Detect which cell encompasses the target text, then output its [x, y] center coordinate. 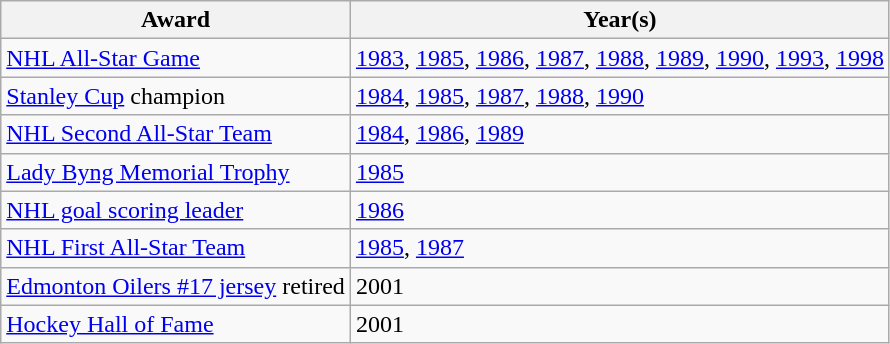
NHL All-Star Game [176, 58]
Stanley Cup champion [176, 96]
NHL goal scoring leader [176, 210]
Year(s) [620, 20]
1986 [620, 210]
1985 [620, 172]
1985, 1987 [620, 248]
NHL Second All-Star Team [176, 134]
NHL First All-Star Team [176, 248]
Edmonton Oilers #17 jersey retired [176, 286]
Lady Byng Memorial Trophy [176, 172]
Award [176, 20]
1983, 1985, 1986, 1987, 1988, 1989, 1990, 1993, 1998 [620, 58]
Hockey Hall of Fame [176, 324]
1984, 1985, 1987, 1988, 1990 [620, 96]
1984, 1986, 1989 [620, 134]
